Output the [x, y] coordinate of the center of the cell containing the given text.  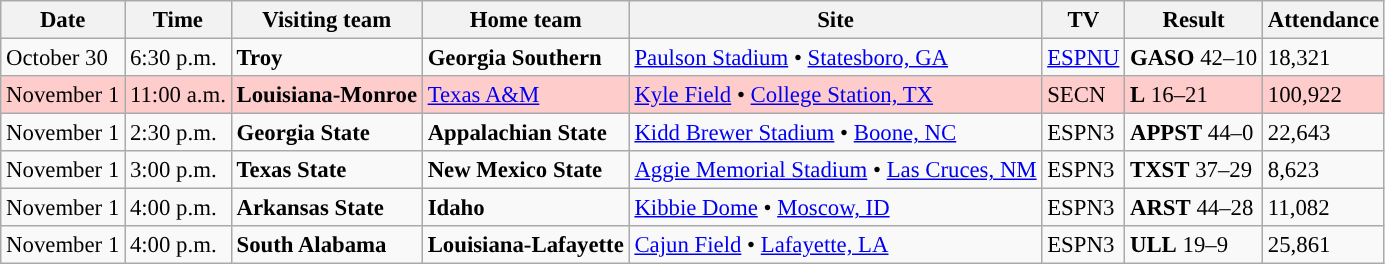
Arkansas State [326, 208]
October 30 [63, 58]
6:30 p.m. [178, 58]
Time [178, 20]
25,861 [1323, 245]
11,082 [1323, 208]
Georgia Southern [526, 58]
Kibbie Dome • Moscow, ID [836, 208]
Result [1194, 20]
11:00 a.m. [178, 95]
8,623 [1323, 170]
Louisiana-Lafayette [526, 245]
Aggie Memorial Stadium • Las Cruces, NM [836, 170]
Louisiana-Monroe [326, 95]
Attendance [1323, 20]
Visiting team [326, 20]
3:00 p.m. [178, 170]
18,321 [1323, 58]
ARST 44–28 [1194, 208]
Home team [526, 20]
SECN [1084, 95]
ESPNU [1084, 58]
Cajun Field • Lafayette, LA [836, 245]
Troy [326, 58]
Kidd Brewer Stadium • Boone, NC [836, 133]
2:30 p.m. [178, 133]
Kyle Field • College Station, TX [836, 95]
ULL 19–9 [1194, 245]
APPST 44–0 [1194, 133]
Date [63, 20]
Idaho [526, 208]
Appalachian State [526, 133]
New Mexico State [526, 170]
South Alabama [326, 245]
L 16–21 [1194, 95]
Site [836, 20]
Georgia State [326, 133]
Paulson Stadium • Statesboro, GA [836, 58]
GASO 42–10 [1194, 58]
22,643 [1323, 133]
100,922 [1323, 95]
TV [1084, 20]
Texas A&M [526, 95]
TXST 37–29 [1194, 170]
Texas State [326, 170]
